For the text-containing cell, return its midpoint in [x, y] coordinate format. 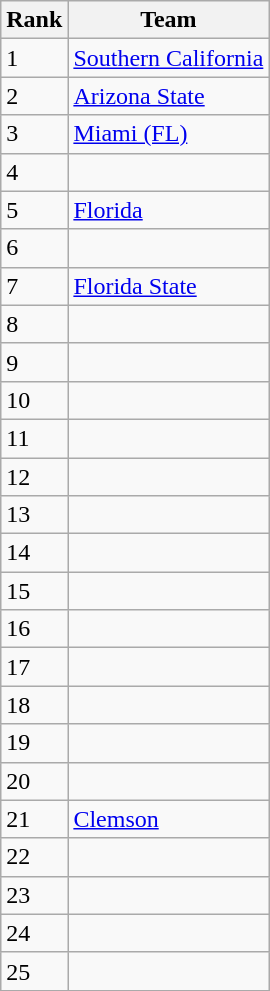
7 [34, 286]
11 [34, 438]
Florida State [168, 286]
18 [34, 705]
Team [168, 20]
19 [34, 743]
1 [34, 58]
25 [34, 971]
13 [34, 515]
Southern California [168, 58]
10 [34, 400]
8 [34, 324]
6 [34, 248]
Clemson [168, 819]
20 [34, 781]
23 [34, 895]
22 [34, 857]
21 [34, 819]
16 [34, 629]
9 [34, 362]
Arizona State [168, 96]
12 [34, 477]
14 [34, 553]
4 [34, 172]
2 [34, 96]
Florida [168, 210]
24 [34, 933]
Miami (FL) [168, 134]
3 [34, 134]
Rank [34, 20]
15 [34, 591]
5 [34, 210]
17 [34, 667]
